Provide the [x, y] coordinate of the cell's center where the given text is located.  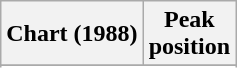
Chart (1988) [72, 34]
Peakposition [189, 34]
